From the cell containing the given text, extract its center point as [X, Y] coordinate. 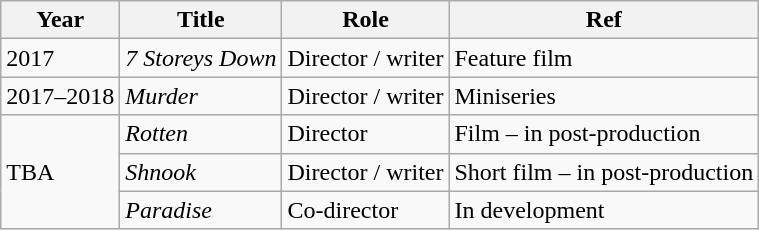
Role [366, 20]
Co-director [366, 210]
Rotten [201, 134]
In development [604, 210]
TBA [60, 172]
7 Storeys Down [201, 58]
Murder [201, 96]
Title [201, 20]
Miniseries [604, 96]
Shnook [201, 172]
Director [366, 134]
2017 [60, 58]
2017–2018 [60, 96]
Paradise [201, 210]
Year [60, 20]
Ref [604, 20]
Feature film [604, 58]
Film – in post-production [604, 134]
Short film – in post-production [604, 172]
